Locate the cell with the specified text and output its (x, y) center coordinate. 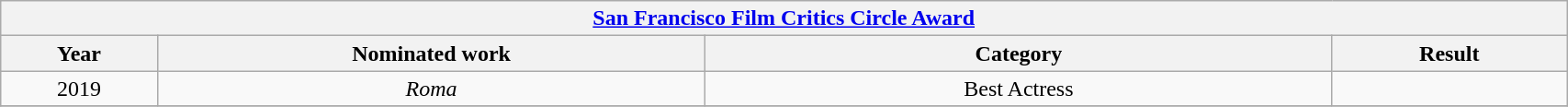
Roma (432, 89)
San Francisco Film Critics Circle Award (784, 18)
Nominated work (432, 53)
2019 (79, 89)
Category (1019, 53)
Year (79, 53)
Best Actress (1019, 89)
Result (1450, 53)
